Extract the (x, y) coordinate from the center of the cell holding the provided text.  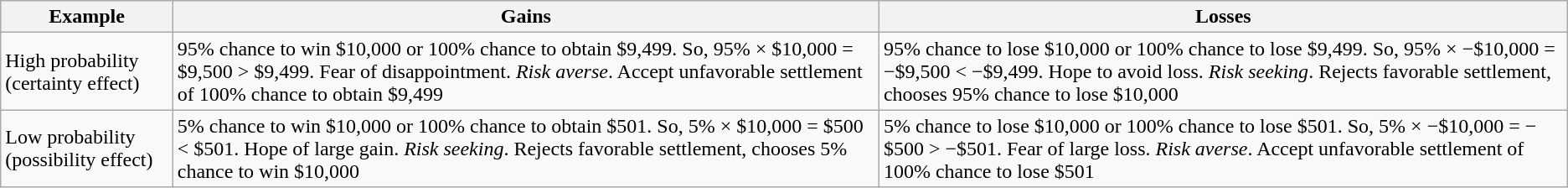
Gains (526, 17)
Example (87, 17)
Low probability (possibility effect) (87, 149)
High probability (certainty effect) (87, 71)
Losses (1223, 17)
